Provide the [X, Y] coordinate of the cell's center where the given text is located.  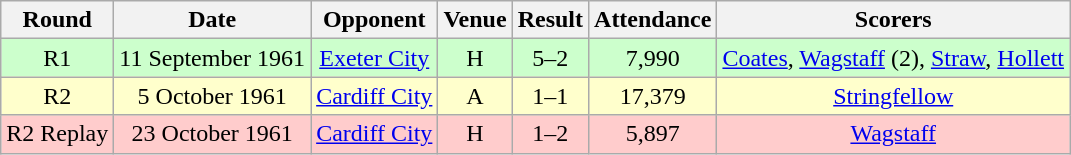
1–1 [550, 96]
Exeter City [374, 58]
11 September 1961 [212, 58]
Wagstaff [894, 134]
Coates, Wagstaff (2), Straw, Hollett [894, 58]
Result [550, 20]
Venue [475, 20]
5,897 [653, 134]
23 October 1961 [212, 134]
Attendance [653, 20]
Opponent [374, 20]
7,990 [653, 58]
5–2 [550, 58]
Scorers [894, 20]
R1 [58, 58]
17,379 [653, 96]
R2 Replay [58, 134]
A [475, 96]
Round [58, 20]
Date [212, 20]
1–2 [550, 134]
5 October 1961 [212, 96]
Stringfellow [894, 96]
R2 [58, 96]
